Return the (X, Y) coordinate for the center point of the cell that contains the specified text.  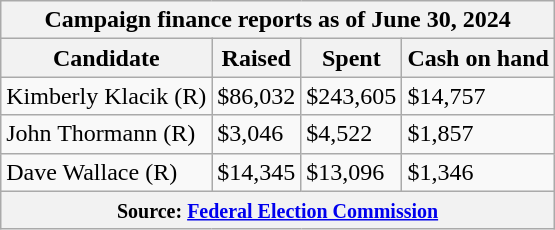
John Thormann (R) (106, 134)
$1,857 (478, 134)
Kimberly Klacik (R) (106, 96)
$1,346 (478, 172)
Dave Wallace (R) (106, 172)
$86,032 (256, 96)
Candidate (106, 58)
Spent (352, 58)
$14,345 (256, 172)
Raised (256, 58)
$243,605 (352, 96)
Campaign finance reports as of June 30, 2024 (278, 20)
$4,522 (352, 134)
$3,046 (256, 134)
Source: Federal Election Commission (278, 210)
$14,757 (478, 96)
Cash on hand (478, 58)
$13,096 (352, 172)
